Identify which cell holds the provided text, then report its [X, Y] central coordinate. 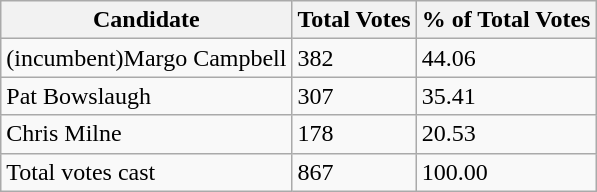
% of Total Votes [506, 20]
307 [354, 96]
(incumbent)Margo Campbell [146, 58]
44.06 [506, 58]
20.53 [506, 134]
35.41 [506, 96]
100.00 [506, 172]
867 [354, 172]
382 [354, 58]
Chris Milne [146, 134]
Total Votes [354, 20]
Candidate [146, 20]
Pat Bowslaugh [146, 96]
178 [354, 134]
Total votes cast [146, 172]
